Pinpoint the cell where the given text exists, returning its (X, Y) midpoint coordinate. 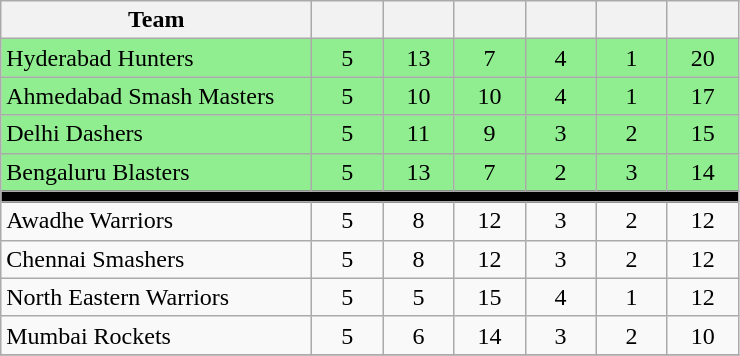
Chennai Smashers (156, 259)
Team (156, 20)
Awadhe Warriors (156, 221)
Bengaluru Blasters (156, 172)
17 (702, 96)
6 (418, 335)
Mumbai Rockets (156, 335)
North Eastern Warriors (156, 297)
11 (418, 134)
9 (490, 134)
Delhi Dashers (156, 134)
Hyderabad Hunters (156, 58)
20 (702, 58)
Ahmedabad Smash Masters (156, 96)
